Pinpoint the cell where the given text exists, returning its (X, Y) midpoint coordinate. 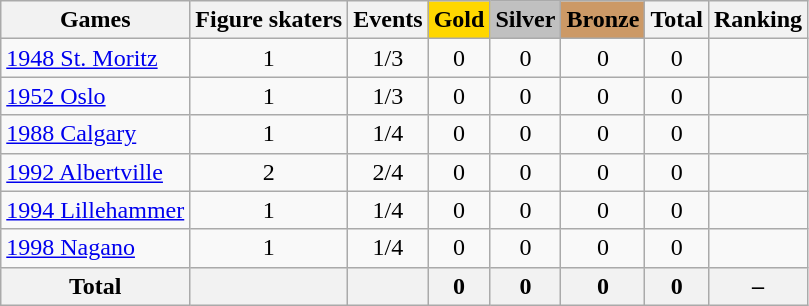
1952 Oslo (96, 96)
– (758, 286)
1988 Calgary (96, 134)
Games (96, 20)
Silver (526, 20)
1998 Nagano (96, 248)
Figure skaters (269, 20)
Ranking (758, 20)
1994 Lillehammer (96, 210)
1992 Albertville (96, 172)
2/4 (388, 172)
Gold (459, 20)
Events (388, 20)
Bronze (603, 20)
2 (269, 172)
1948 St. Moritz (96, 58)
